Locate the cell with the specified text and output its [x, y] center coordinate. 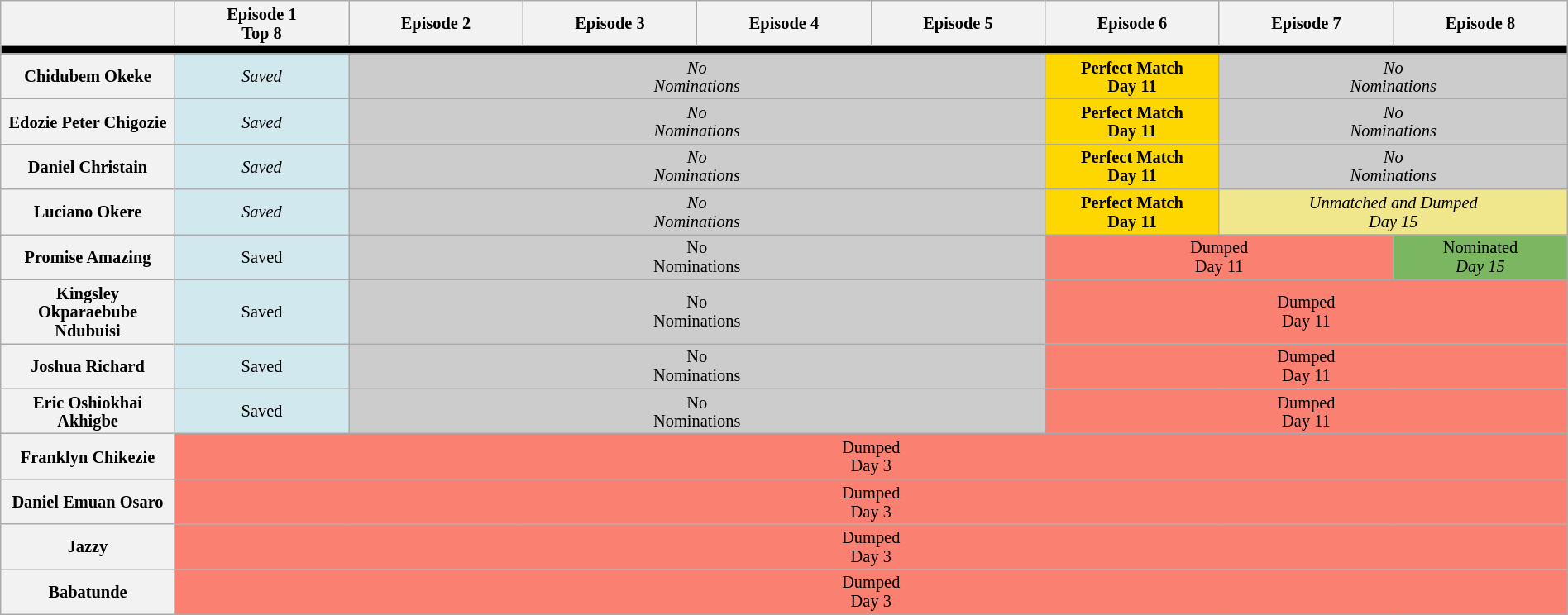
Episode 8 [1480, 23]
Joshua Richard [88, 365]
Episode 2 [436, 23]
Daniel Christain [88, 167]
Unmatched and DumpedDay 15 [1393, 212]
Eric Oshiokhai Akhigbe [88, 412]
Franklyn Chikezie [88, 456]
Kingsley Okparaebube Ndubuisi [88, 311]
Episode 4 [784, 23]
Episode 5 [958, 23]
Luciano Okere [88, 212]
Episode 7 [1306, 23]
Episode 3 [610, 23]
Episode 1Top 8 [261, 23]
Episode 6 [1132, 23]
Jazzy [88, 547]
Daniel Emuan Osaro [88, 501]
Promise Amazing [88, 256]
Chidubem Okeke [88, 76]
Babatunde [88, 592]
Edozie Peter Chigozie [88, 121]
NominatedDay 15 [1480, 256]
